Search for the cell housing the specified text and yield its (X, Y) center coordinate. 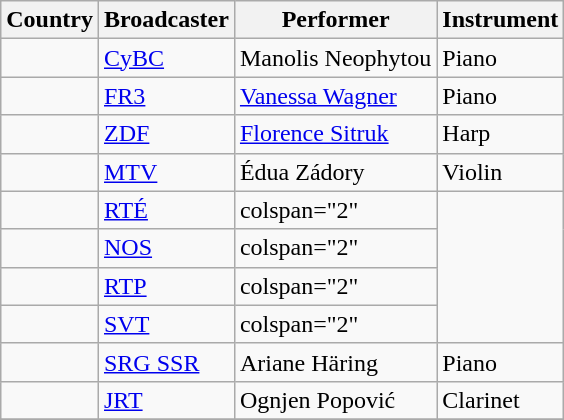
Broadcaster (166, 20)
SVT (166, 324)
Édua Zádory (335, 172)
Florence Sitruk (335, 134)
NOS (166, 248)
ZDF (166, 134)
Ariane Häring (335, 362)
Instrument (500, 20)
CyBC (166, 58)
Manolis Neophytou (335, 58)
RTP (166, 286)
Violin (500, 172)
MTV (166, 172)
Country (50, 20)
JRT (166, 400)
FR3 (166, 96)
Vanessa Wagner (335, 96)
Ognjen Popović (335, 400)
Harp (500, 134)
Performer (335, 20)
RTÉ (166, 210)
Clarinet (500, 400)
SRG SSR (166, 362)
